Provide the [x, y] coordinate of the cell's center where the given text is located.  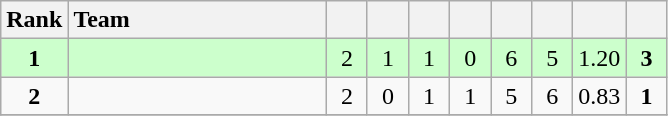
Team [198, 20]
0.83 [600, 96]
3 [646, 58]
1.20 [600, 58]
Rank [34, 20]
